Output the [X, Y] coordinate of the center of the cell containing the given text.  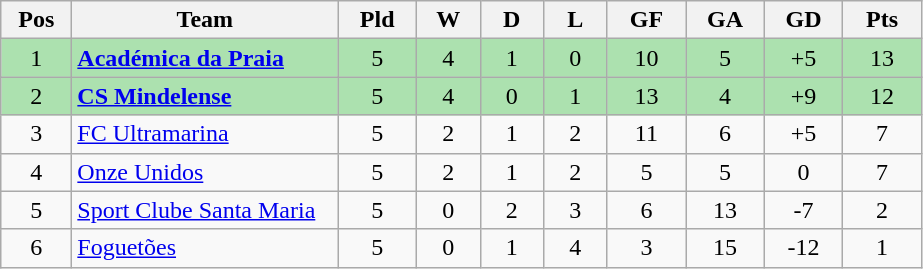
Team [205, 20]
Académica da Praia [205, 58]
10 [646, 58]
Foguetões [205, 248]
W [448, 20]
Pld [378, 20]
L [576, 20]
-12 [804, 248]
GD [804, 20]
-7 [804, 210]
11 [646, 134]
+9 [804, 96]
CS Mindelense [205, 96]
12 [882, 96]
Pos [36, 20]
FC Ultramarina [205, 134]
Pts [882, 20]
GA [726, 20]
Sport Clube Santa Maria [205, 210]
15 [726, 248]
D [512, 20]
Onze Unidos [205, 172]
GF [646, 20]
